Scan for the cell matching the given text and deliver its (X, Y) coordinate at center. 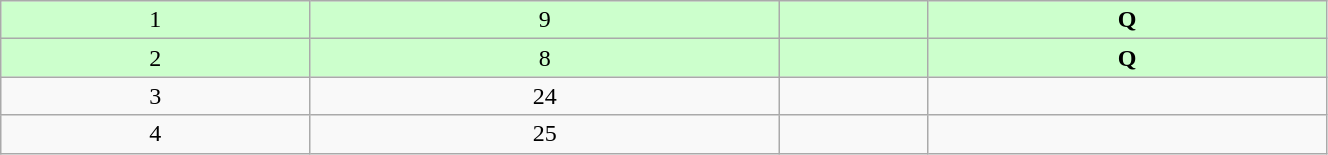
4 (156, 134)
25 (545, 134)
1 (156, 20)
9 (545, 20)
2 (156, 58)
3 (156, 96)
8 (545, 58)
24 (545, 96)
